Detect which cell encompasses the target text, then output its [X, Y] center coordinate. 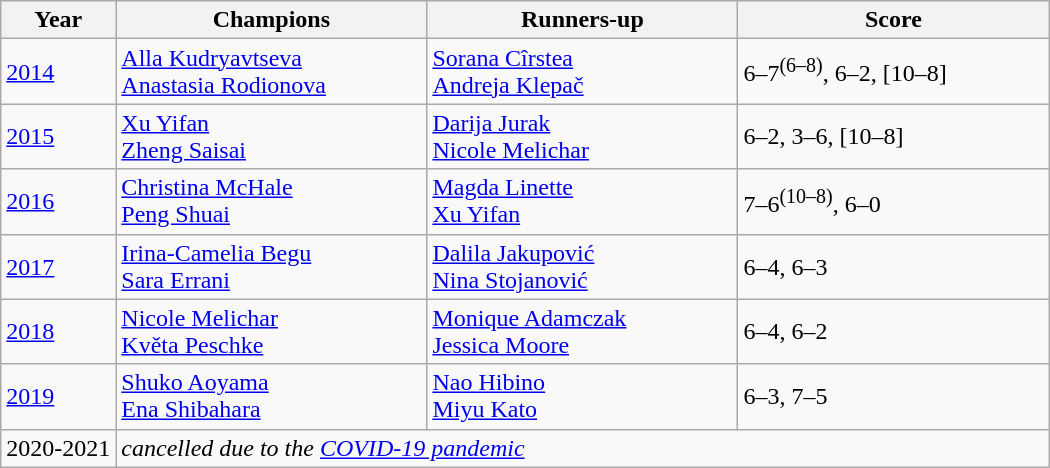
cancelled due to the COVID-19 pandemic [582, 448]
2019 [58, 396]
Nicole Melichar Květa Peschke [272, 332]
2016 [58, 202]
Score [894, 20]
Shuko Aoyama Ena Shibahara [272, 396]
Magda Linette Xu Yifan [582, 202]
Xu Yifan Zheng Saisai [272, 136]
6–4, 6–3 [894, 266]
2014 [58, 72]
Irina-Camelia Begu Sara Errani [272, 266]
2018 [58, 332]
6–2, 3–6, [10–8] [894, 136]
2017 [58, 266]
2015 [58, 136]
7–6(10–8), 6–0 [894, 202]
Sorana Cîrstea Andreja Klepač [582, 72]
6–3, 7–5 [894, 396]
Alla Kudryavtseva Anastasia Rodionova [272, 72]
6–4, 6–2 [894, 332]
Monique Adamczak Jessica Moore [582, 332]
Nao Hibino Miyu Kato [582, 396]
Dalila Jakupović Nina Stojanović [582, 266]
Runners-up [582, 20]
Champions [272, 20]
Darija Jurak Nicole Melichar [582, 136]
6–7(6–8), 6–2, [10–8] [894, 72]
Christina McHale Peng Shuai [272, 202]
Year [58, 20]
2020-2021 [58, 448]
